From the cell containing the given text, extract its center point as [X, Y] coordinate. 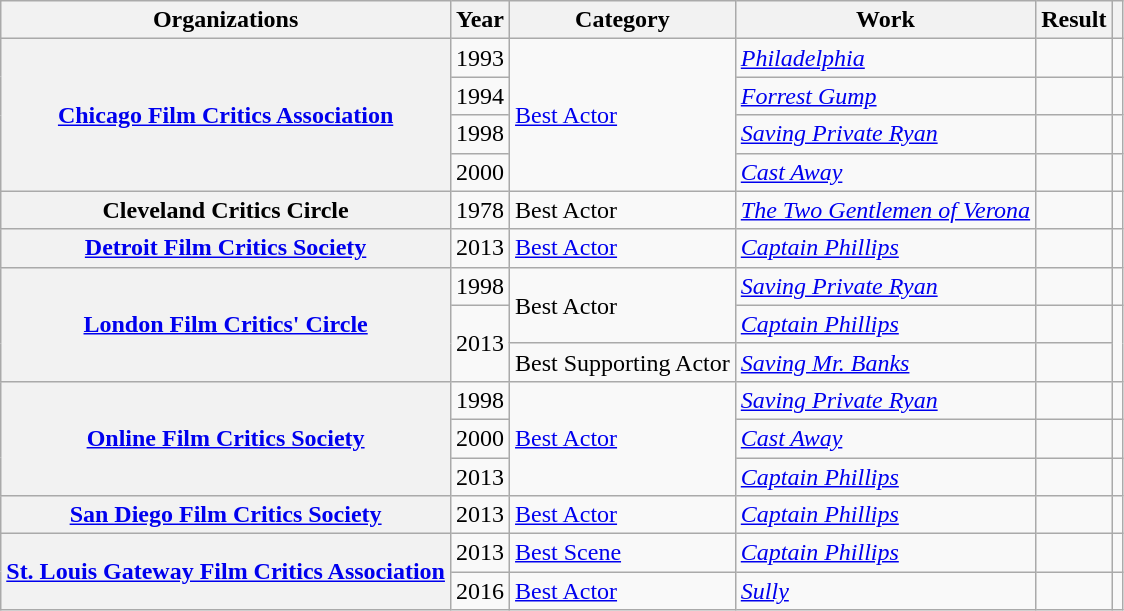
Detroit Film Critics Society [226, 248]
Saving Mr. Banks [885, 362]
Best Scene [623, 553]
2016 [480, 591]
1978 [480, 210]
London Film Critics' Circle [226, 324]
Forrest Gump [885, 96]
Cleveland Critics Circle [226, 210]
Organizations [226, 20]
Work [885, 20]
1993 [480, 58]
The Two Gentlemen of Verona [885, 210]
1994 [480, 96]
Online Film Critics Society [226, 438]
Year [480, 20]
Philadelphia [885, 58]
Category [623, 20]
Sully [885, 591]
St. Louis Gateway Film Critics Association [226, 572]
Chicago Film Critics Association [226, 115]
Best Supporting Actor [623, 362]
Result [1074, 20]
San Diego Film Critics Society [226, 515]
